Capture the cell that displays the provided text and extract its [X, Y] central coordinate. 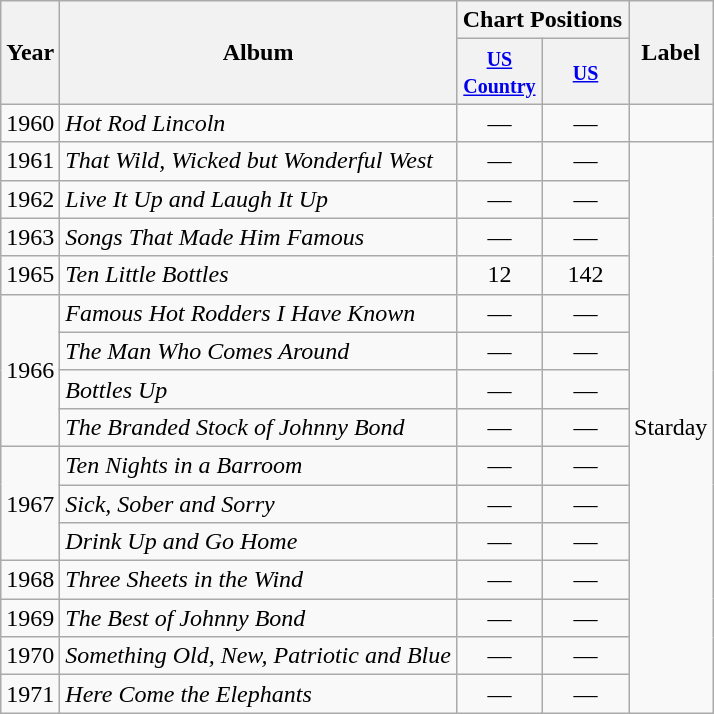
Something Old, New, Patriotic and Blue [258, 656]
Hot Rod Lincoln [258, 123]
That Wild, Wicked but Wonderful West [258, 161]
Ten Little Bottles [258, 275]
1967 [30, 503]
Famous Hot Rodders I Have Known [258, 313]
1963 [30, 237]
1961 [30, 161]
142 [585, 275]
Songs That Made Him Famous [258, 237]
The Branded Stock of Johnny Bond [258, 427]
1971 [30, 694]
US Country [499, 72]
Drink Up and Go Home [258, 542]
Bottles Up [258, 389]
Sick, Sober and Sorry [258, 503]
Label [671, 52]
US [585, 72]
1960 [30, 123]
The Best of Johnny Bond [258, 618]
Chart Positions [542, 20]
Ten Nights in a Barroom [258, 465]
Year [30, 52]
Live It Up and Laugh It Up [258, 199]
1968 [30, 580]
1969 [30, 618]
Here Come the Elephants [258, 694]
1965 [30, 275]
1962 [30, 199]
1970 [30, 656]
Starday [671, 428]
1966 [30, 370]
Three Sheets in the Wind [258, 580]
The Man Who Comes Around [258, 351]
Album [258, 52]
12 [499, 275]
